Locate the cell with the specified text and output its (X, Y) center coordinate. 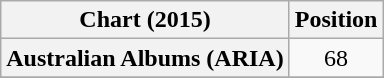
Chart (2015) (145, 20)
Position (336, 20)
68 (336, 58)
Australian Albums (ARIA) (145, 58)
